Find where the given text appears and provide that cell's center as [x, y] coordinate. 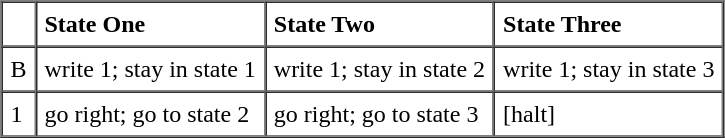
go right; go to state 2 [150, 114]
go right; go to state 3 [380, 114]
[halt] [608, 114]
B [19, 68]
1 [19, 114]
write 1; stay in state 3 [608, 68]
write 1; stay in state 2 [380, 68]
State One [150, 24]
write 1; stay in state 1 [150, 68]
State Three [608, 24]
State Two [380, 24]
